Identify which cell holds the provided text, then report its (X, Y) central coordinate. 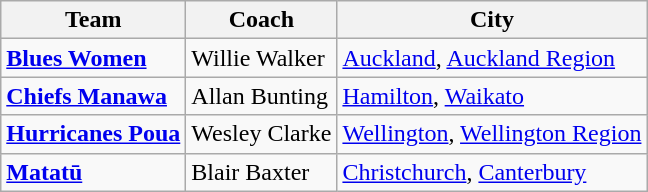
Hurricanes Poua (94, 134)
Willie Walker (262, 58)
Hamilton, Waikato (492, 96)
Blues Women (94, 58)
Wellington, Wellington Region (492, 134)
Blair Baxter (262, 172)
Allan Bunting (262, 96)
Team (94, 20)
Chiefs Manawa (94, 96)
Auckland, Auckland Region (492, 58)
Wesley Clarke (262, 134)
City (492, 20)
Matatū (94, 172)
Christchurch, Canterbury (492, 172)
Coach (262, 20)
